Capture the cell that displays the provided text and extract its [x, y] central coordinate. 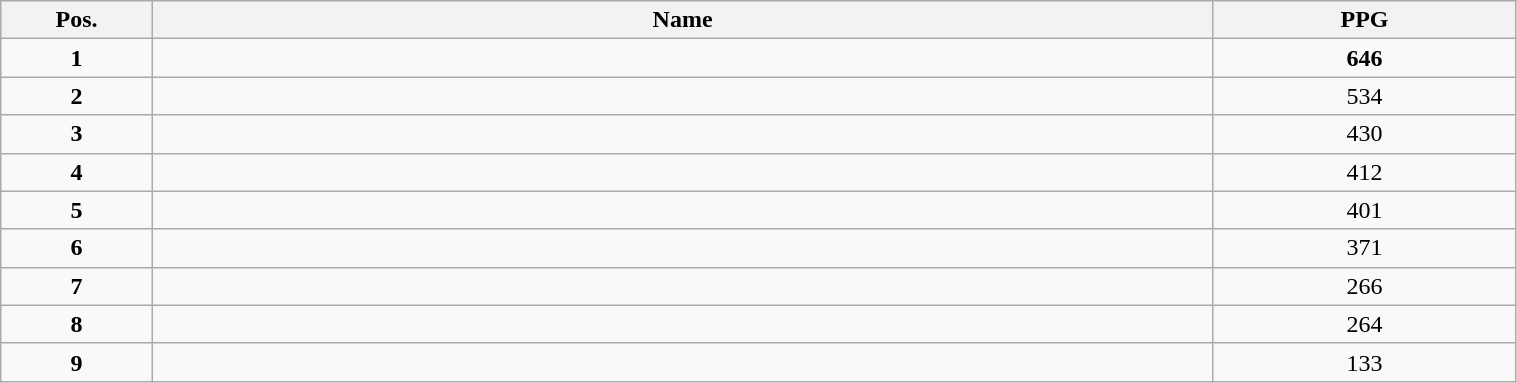
412 [1364, 172]
3 [77, 134]
5 [77, 210]
7 [77, 286]
266 [1364, 286]
534 [1364, 96]
430 [1364, 134]
371 [1364, 248]
133 [1364, 362]
1 [77, 58]
6 [77, 248]
PPG [1364, 20]
9 [77, 362]
646 [1364, 58]
8 [77, 324]
Pos. [77, 20]
2 [77, 96]
264 [1364, 324]
Name [682, 20]
4 [77, 172]
401 [1364, 210]
